Return the [x, y] coordinate for the center point of the cell that contains the specified text.  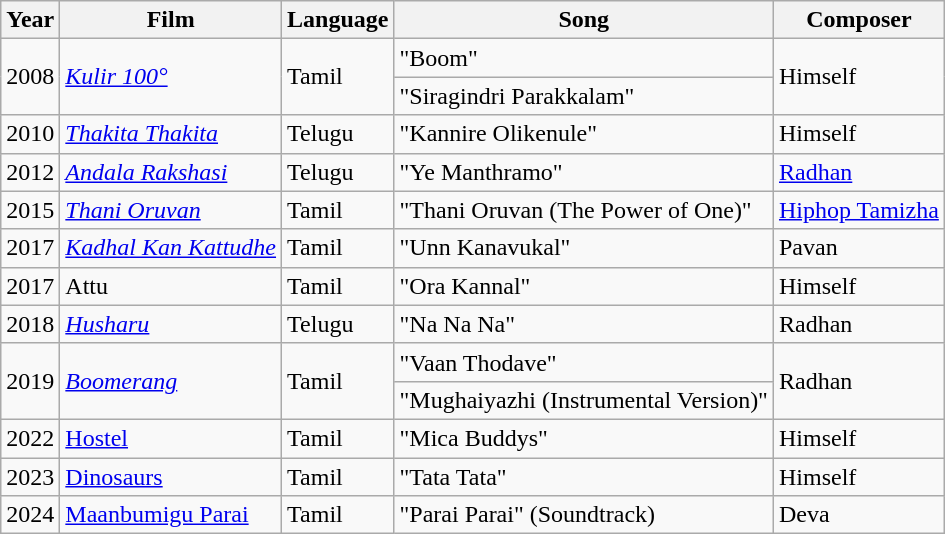
Hiphop Tamizha [858, 210]
"Boom" [584, 58]
Boomerang [171, 381]
Husharu [171, 324]
2022 [30, 438]
2015 [30, 210]
Dinosaurs [171, 477]
"Vaan Thodave" [584, 362]
Film [171, 20]
"Tata Tata" [584, 477]
"Na Na Na" [584, 324]
"Mughaiyazhi (Instrumental Version)" [584, 400]
Attu [171, 286]
Song [584, 20]
Thani Oruvan [171, 210]
Language [338, 20]
2012 [30, 172]
"Mica Buddys" [584, 438]
"Ye Manthramo" [584, 172]
Andala Rakshasi [171, 172]
Kulir 100° [171, 77]
Hostel [171, 438]
"Unn Kanavukal" [584, 248]
"Kannire Olikenule" [584, 134]
2010 [30, 134]
2023 [30, 477]
2024 [30, 515]
2019 [30, 381]
"Thani Oruvan (The Power of One)" [584, 210]
"Ora Kannal" [584, 286]
"Siragindri Parakkalam" [584, 96]
2008 [30, 77]
Deva [858, 515]
"Parai Parai" (Soundtrack) [584, 515]
Thakita Thakita [171, 134]
Year [30, 20]
Kadhal Kan Kattudhe [171, 248]
2018 [30, 324]
Pavan [858, 248]
Composer [858, 20]
Maanbumigu Parai [171, 515]
